Find where the given text appears and provide that cell's center as [X, Y] coordinate. 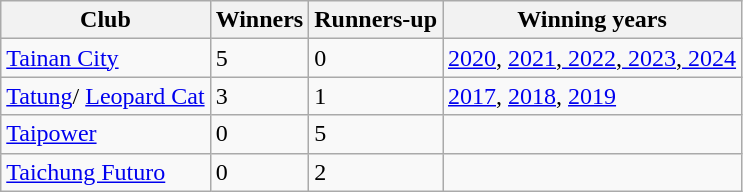
Tainan City [106, 58]
Tatung/ Leopard Cat [106, 96]
2017, 2018, 2019 [592, 96]
3 [260, 96]
2 [376, 172]
1 [376, 96]
Winners [260, 20]
2020, 2021, 2022, 2023, 2024 [592, 58]
Club [106, 20]
Runners-up [376, 20]
Taichung Futuro [106, 172]
Taipower [106, 134]
Winning years [592, 20]
